Locate the cell with the specified text and output its [X, Y] center coordinate. 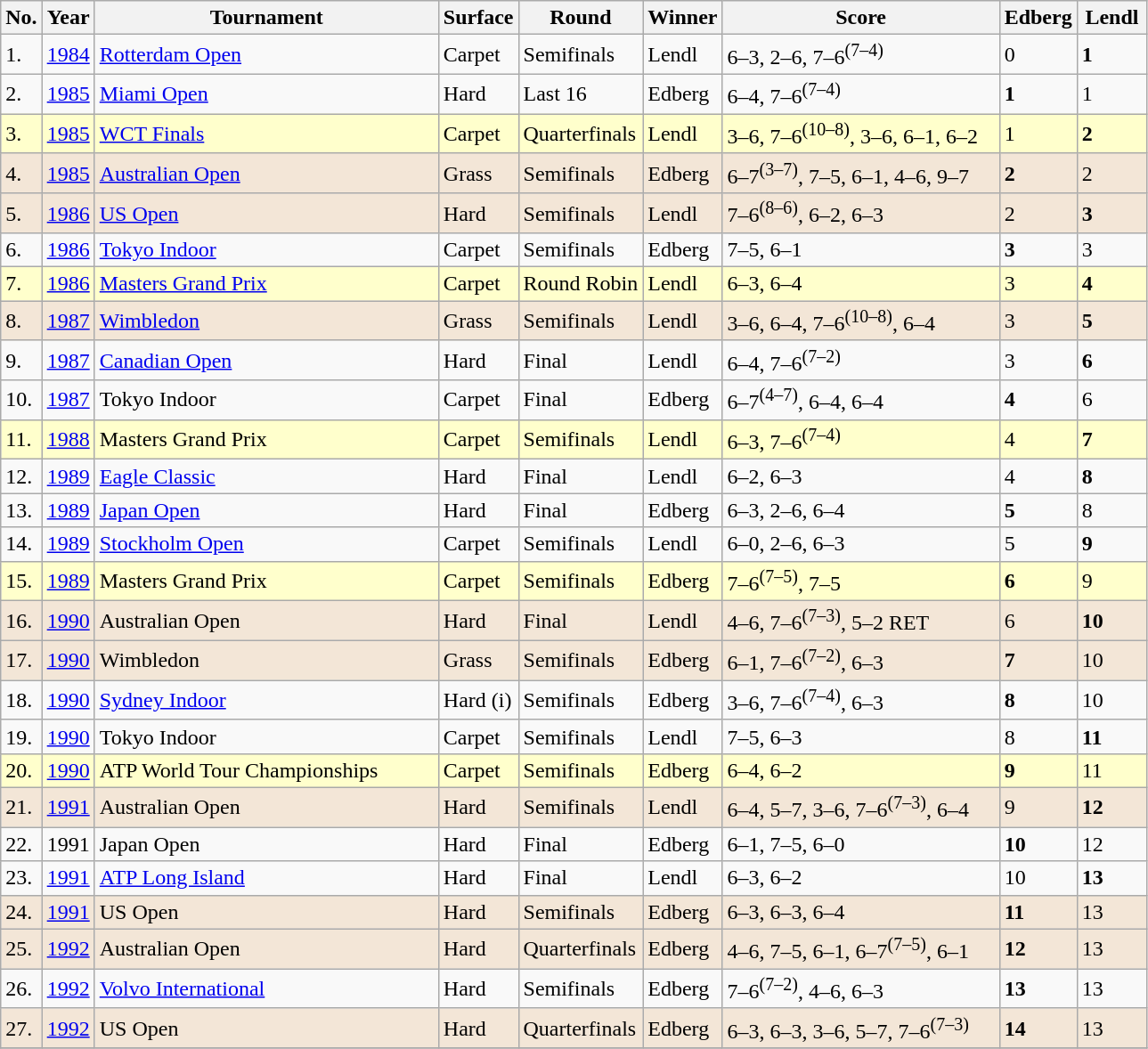
6–7(4–7), 6–4, 6–4 [860, 401]
Rotterdam Open [266, 55]
6–1, 7–5, 6–0 [860, 844]
14. [21, 544]
7–6(8–6), 6–2, 6–3 [860, 214]
17. [21, 661]
25. [21, 949]
Winner [682, 18]
4. [21, 173]
Canadian Open [266, 360]
15. [21, 581]
No. [21, 18]
4–6, 7–6(7–3), 5–2 RET [860, 622]
13. [21, 510]
Year [68, 18]
3–6, 7–6(10–8), 3–6, 6–1, 6–2 [860, 134]
6–2, 6–3 [860, 476]
12. [21, 476]
1984 [68, 55]
2. [21, 94]
Miami Open [266, 94]
6–3, 6–4 [860, 284]
ATP Long Island [266, 878]
11. [21, 440]
7. [21, 284]
Tournament [266, 18]
6. [21, 250]
Surface [478, 18]
Round Robin [581, 284]
1. [21, 55]
6–7(3–7), 7–5, 6–1, 4–6, 9–7 [860, 173]
6–3, 6–3, 6–4 [860, 912]
Hard (i) [478, 700]
Sydney Indoor [266, 700]
4–6, 7–5, 6–1, 6–7(7–5), 6–1 [860, 949]
23. [21, 878]
14 [1038, 1028]
6–3, 2–6, 6–4 [860, 510]
9. [21, 360]
16. [21, 622]
Eagle Classic [266, 476]
10. [21, 401]
0 [1038, 55]
Score [860, 18]
26. [21, 988]
19. [21, 736]
27. [21, 1028]
Volvo International [266, 988]
6–4, 7–6(7–4) [860, 94]
1988 [68, 440]
WCT Finals [266, 134]
7–6(7–2), 4–6, 6–3 [860, 988]
18. [21, 700]
6–3, 7–6(7–4) [860, 440]
6–4, 5–7, 3–6, 7–6(7–3), 6–4 [860, 807]
20. [21, 770]
6–3, 6–3, 3–6, 5–7, 7–6(7–3) [860, 1028]
22. [21, 844]
6–3, 6–2 [860, 878]
3–6, 7–6(7–4), 6–3 [860, 700]
Round [581, 18]
ATP World Tour Championships [266, 770]
Last 16 [581, 94]
24. [21, 912]
3. [21, 134]
6–4, 7–6(7–2) [860, 360]
21. [21, 807]
6–4, 6–2 [860, 770]
7–6(7–5), 7–5 [860, 581]
3–6, 6–4, 7–6(10–8), 6–4 [860, 321]
6–1, 7–6(7–2), 6–3 [860, 661]
6–3, 2–6, 7–6(7–4) [860, 55]
7–5, 6–1 [860, 250]
7–5, 6–3 [860, 736]
6–0, 2–6, 6–3 [860, 544]
8. [21, 321]
5. [21, 214]
Stockholm Open [266, 544]
